Pinpoint the cell where the given text exists, returning its [x, y] midpoint coordinate. 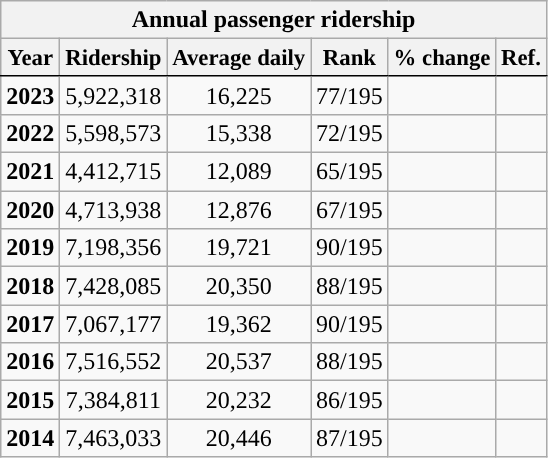
2023 [30, 95]
5,598,573 [114, 133]
7,067,177 [114, 324]
7,384,811 [114, 400]
Ref. [521, 58]
67/195 [350, 210]
12,089 [239, 172]
72/195 [350, 133]
% change [442, 58]
20,232 [239, 400]
Ridership [114, 58]
16,225 [239, 95]
7,428,085 [114, 286]
7,198,356 [114, 248]
2020 [30, 210]
4,713,938 [114, 210]
2019 [30, 248]
19,721 [239, 248]
Annual passenger ridership [274, 20]
2015 [30, 400]
2014 [30, 438]
86/195 [350, 400]
2018 [30, 286]
77/195 [350, 95]
19,362 [239, 324]
5,922,318 [114, 95]
65/195 [350, 172]
4,412,715 [114, 172]
Year [30, 58]
7,516,552 [114, 362]
87/195 [350, 438]
2022 [30, 133]
20,446 [239, 438]
20,350 [239, 286]
2017 [30, 324]
15,338 [239, 133]
12,876 [239, 210]
Rank [350, 58]
Average daily [239, 58]
7,463,033 [114, 438]
2016 [30, 362]
20,537 [239, 362]
2021 [30, 172]
